Capture the cell that displays the provided text and extract its [x, y] central coordinate. 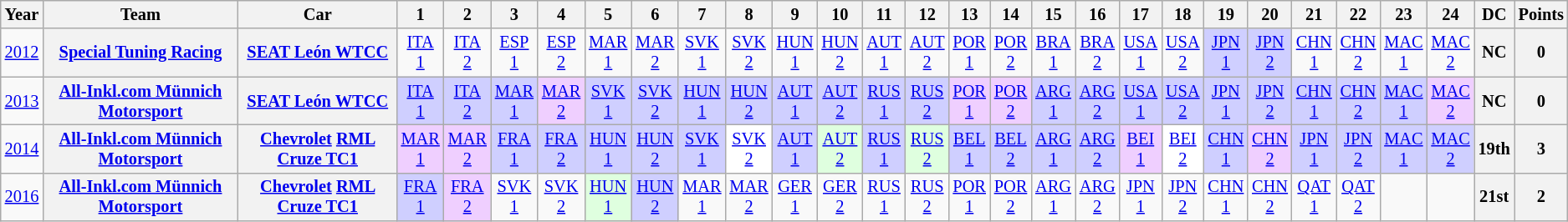
BRA1 [1054, 53]
23 [1403, 14]
10 [840, 14]
DC [1494, 14]
19th [1494, 149]
GER1 [795, 197]
Car [318, 14]
QAT2 [1358, 197]
ESP2 [561, 53]
2014 [22, 149]
BEI2 [1182, 149]
24 [1450, 14]
11 [884, 14]
ESP1 [514, 53]
8 [748, 14]
13 [968, 14]
7 [702, 14]
14 [1010, 14]
17 [1141, 14]
2016 [22, 197]
Points [1541, 14]
2012 [22, 53]
Special Tuning Racing [140, 53]
18 [1182, 14]
5 [608, 14]
Team [140, 14]
6 [655, 14]
BEL2 [1010, 149]
BEL1 [968, 149]
4 [561, 14]
9 [795, 14]
12 [927, 14]
21st [1494, 197]
20 [1269, 14]
1 [421, 14]
GER2 [840, 197]
19 [1226, 14]
Year [22, 14]
21 [1315, 14]
BEI1 [1141, 149]
22 [1358, 14]
15 [1054, 14]
QAT1 [1315, 197]
2013 [22, 101]
16 [1097, 14]
BRA2 [1097, 53]
